Provide the [X, Y] coordinate of the cell's center where the given text is located.  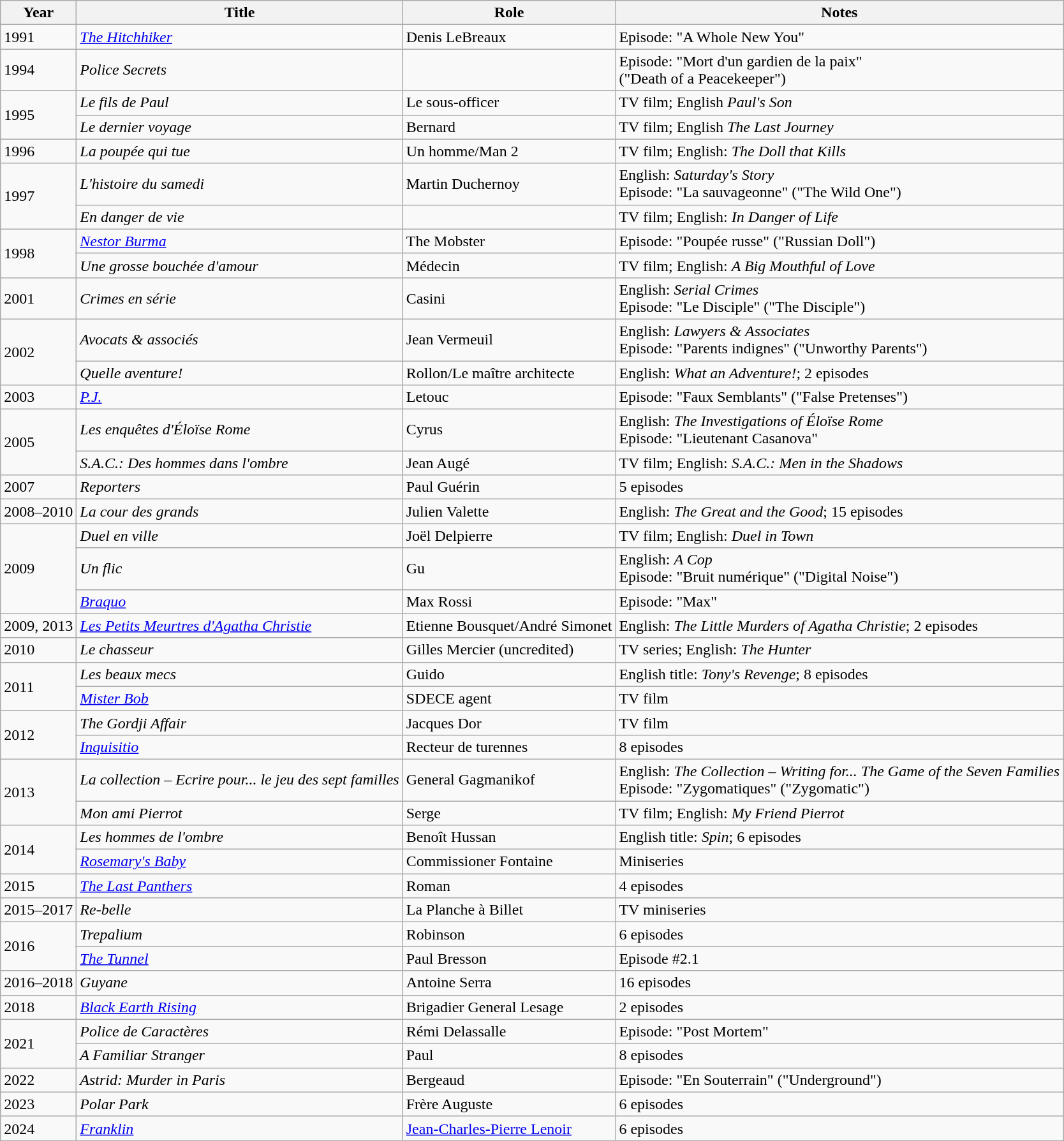
Joël Delpierre [509, 536]
TV film; English: The Doll that Kills [839, 151]
Episode: "Max" [839, 601]
The Last Panthers [240, 886]
The Tunnel [240, 959]
2011 [38, 686]
Rosemary's Baby [240, 862]
2009, 2013 [38, 626]
TV film; English: My Friend Pierrot [839, 813]
Gilles Mercier (uncredited) [509, 650]
Reporters [240, 487]
Letouc [509, 397]
1995 [38, 115]
La poupée qui tue [240, 151]
Jean-Charles-Pierre Lenoir [509, 1128]
2005 [38, 443]
TV film; English The Last Journey [839, 127]
English: What an Adventure!; 2 episodes [839, 373]
1994 [38, 70]
Cyrus [509, 430]
Roman [509, 886]
Inquisitio [240, 747]
2015–2017 [38, 910]
Mister Bob [240, 698]
La collection – Ecrire pour... le jeu des sept familles [240, 779]
Episode: "Mort d'un gardien de la paix"("Death of a Peacekeeper") [839, 70]
2 episodes [839, 1007]
English: The Great and the Good; 15 episodes [839, 512]
Notes [839, 13]
TV film; English Paul's Son [839, 103]
Astrid: Murder in Paris [240, 1080]
Benoît Hussan [509, 837]
Jean Augé [509, 463]
Les Petits Meurtres d'Agatha Christie [240, 626]
Commissioner Fontaine [509, 862]
Bernard [509, 127]
2008–2010 [38, 512]
2013 [38, 792]
Mon ami Pierrot [240, 813]
2018 [38, 1007]
2022 [38, 1080]
Police Secrets [240, 70]
Une grosse bouchée d'amour [240, 265]
TV series; English: The Hunter [839, 650]
Episode: "Post Mortem" [839, 1031]
Recteur de turennes [509, 747]
Guyane [240, 983]
Les hommes de l'ombre [240, 837]
La cour des grands [240, 512]
Jacques Dor [509, 723]
2021 [38, 1043]
Rémi Delassalle [509, 1031]
1996 [38, 151]
En danger de vie [240, 217]
Title [240, 13]
General Gagmanikof [509, 779]
Miniseries [839, 862]
Role [509, 13]
The Gordji Affair [240, 723]
Jean Vermeuil [509, 339]
Antoine Serra [509, 983]
English title: Tony's Revenge; 8 episodes [839, 674]
Robinson [509, 934]
Nestor Burma [240, 241]
Le sous-officer [509, 103]
2016 [38, 946]
Duel en ville [240, 536]
English: Serial CrimesEpisode: "Le Disciple" ("The Disciple") [839, 298]
Un homme/Man 2 [509, 151]
Max Rossi [509, 601]
2014 [38, 850]
2016–2018 [38, 983]
Crimes en série [240, 298]
Julien Valette [509, 512]
SDECE agent [509, 698]
Re-belle [240, 910]
S.A.C.: Des hommes dans l'ombre [240, 463]
English: Saturday's StoryEpisode: "La sauvageonne" ("The Wild One") [839, 184]
Etienne Bousquet/André Simonet [509, 626]
Avocats & associés [240, 339]
2009 [38, 569]
Paul [509, 1056]
Le chasseur [240, 650]
Trepalium [240, 934]
2003 [38, 397]
Brigadier General Lesage [509, 1007]
2015 [38, 886]
Guido [509, 674]
Episode #2.1 [839, 959]
Franklin [240, 1128]
Gu [509, 569]
Martin Duchernoy [509, 184]
Les enquêtes d'Éloïse Rome [240, 430]
Un flic [240, 569]
Episode: "Poupée russe" ("Russian Doll") [839, 241]
Police de Caractères [240, 1031]
Episode: "En Souterrain" ("Underground") [839, 1080]
Denis LeBreaux [509, 37]
The Mobster [509, 241]
2007 [38, 487]
1998 [38, 253]
Episode: "A Whole New You" [839, 37]
A Familiar Stranger [240, 1056]
English: The Collection – Writing for... The Game of the Seven FamiliesEpisode: "Zygomatiques" ("Zygomatic") [839, 779]
Casini [509, 298]
English: Lawyers & AssociatesEpisode: "Parents indignes" ("Unworthy Parents") [839, 339]
Paul Bresson [509, 959]
Frère Auguste [509, 1104]
4 episodes [839, 886]
Le fils de Paul [240, 103]
La Planche à Billet [509, 910]
1997 [38, 196]
Year [38, 13]
Rollon/Le maître architecte [509, 373]
1991 [38, 37]
Paul Guérin [509, 487]
Quelle aventure! [240, 373]
P.J. [240, 397]
English: The Little Murders of Agatha Christie; 2 episodes [839, 626]
Serge [509, 813]
English title: Spin; 6 episodes [839, 837]
2012 [38, 735]
2001 [38, 298]
Les beaux mecs [240, 674]
Médecin [509, 265]
Episode: "Faux Semblants" ("False Pretenses") [839, 397]
5 episodes [839, 487]
2010 [38, 650]
16 episodes [839, 983]
Bergeaud [509, 1080]
TV film; English: In Danger of Life [839, 217]
2002 [38, 352]
Black Earth Rising [240, 1007]
English: A CopEpisode: "Bruit numérique" ("Digital Noise") [839, 569]
The Hitchhiker [240, 37]
L'histoire du samedi [240, 184]
Braquo [240, 601]
TV film; English: Duel in Town [839, 536]
2024 [38, 1128]
Le dernier voyage [240, 127]
TV miniseries [839, 910]
English: The Investigations of Éloïse RomeEpisode: "Lieutenant Casanova" [839, 430]
Polar Park [240, 1104]
TV film; English: A Big Mouthful of Love [839, 265]
TV film; English: S.A.C.: Men in the Shadows [839, 463]
2023 [38, 1104]
